Pinpoint the cell where the given text exists, returning its (X, Y) midpoint coordinate. 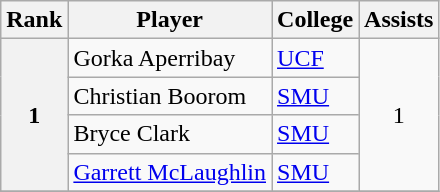
Assists (399, 20)
Bryce Clark (170, 134)
UCF (316, 58)
Player (170, 20)
Garrett McLaughlin (170, 172)
Gorka Aperribay (170, 58)
Rank (34, 20)
Christian Boorom (170, 96)
College (316, 20)
